Determine the [x, y] coordinate at the center of the cell enclosing the given text.  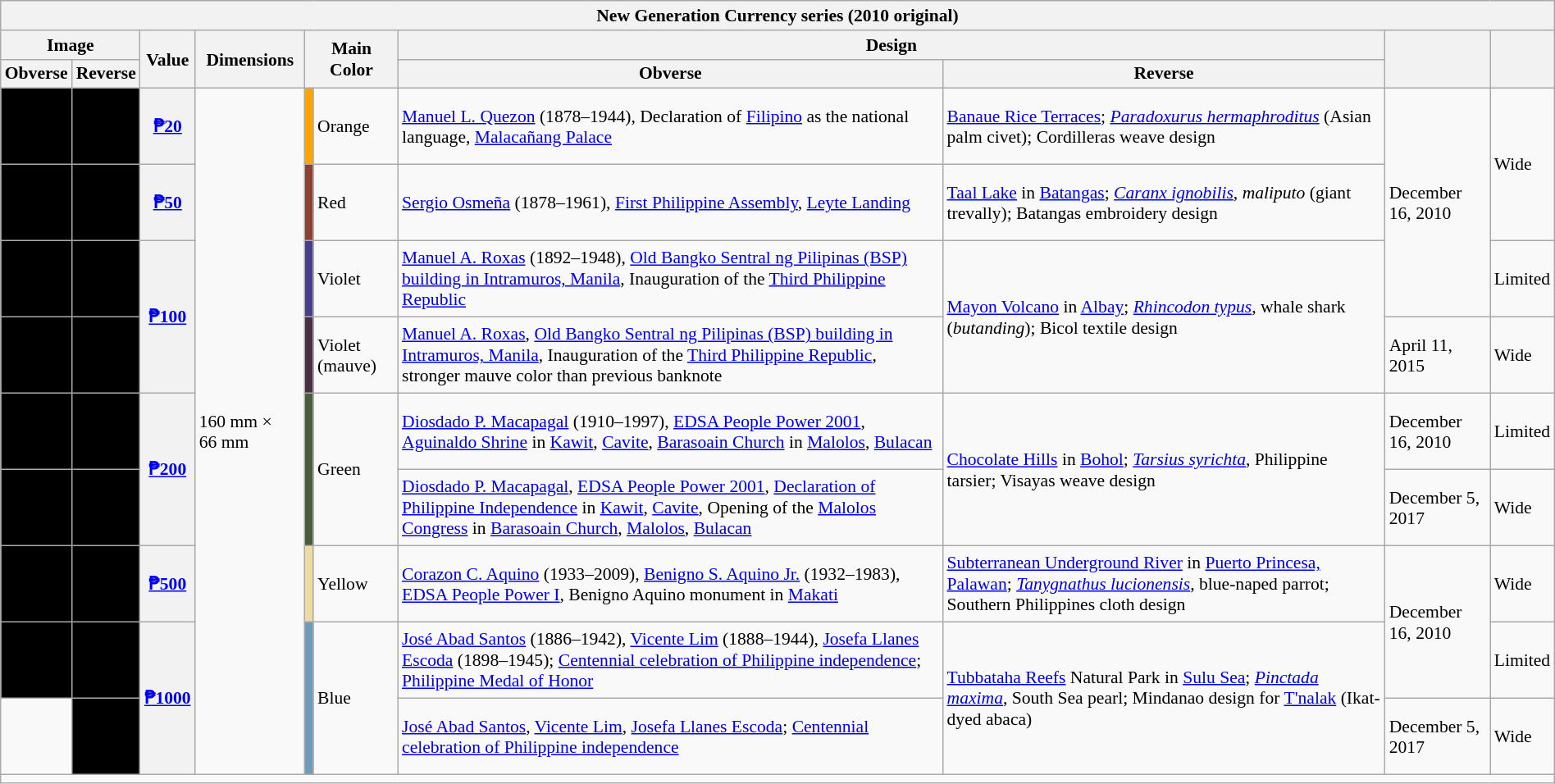
José Abad Santos, Vicente Lim, Josefa Llanes Escoda; Centennial celebration of Philippine independence [670, 736]
Yellow [356, 584]
Chocolate Hills in Bohol; Tarsius syrichta, Philippine tarsier; Visayas weave design [1165, 470]
Main Color [351, 59]
New Generation Currency series (2010 original) [777, 16]
Red [356, 203]
160 mm × 66 mm [250, 431]
April 11, 2015 [1438, 356]
Diosdado P. Macapagal (1910–1997), EDSA People Power 2001, Aguinaldo Shrine in Kawit, Cavite, Barasoain Church in Malolos, Bulacan [670, 431]
₱500 [167, 584]
Dimensions [250, 59]
Blue [356, 699]
₱100 [167, 317]
Taal Lake in Batangas; Caranx ignobilis, maliputo (giant trevally); Batangas embroidery design [1165, 203]
Corazon C. Aquino (1933–2009), Benigno S. Aquino Jr. (1932–1983), EDSA People Power I, Benigno Aquino monument in Makati [670, 584]
Tubbataha Reefs Natural Park in Sulu Sea; Pinctada maxima, South Sea pearl; Mindanao design for T'nalak (Ikat-dyed abaca) [1165, 699]
Orange [356, 126]
Green [356, 470]
Manuel L. Quezon (1878–1944), Declaration of Filipino as the national language, Malacañang Palace [670, 126]
Sergio Osmeña (1878–1961), First Philippine Assembly, Leyte Landing [670, 203]
Subterranean Underground River in Puerto Princesa, Palawan; Tanygnathus lucionensis, blue-naped parrot; Southern Philippines cloth design [1165, 584]
₱1000 [167, 699]
Mayon Volcano in Albay; Rhincodon typus, whale shark (butanding); Bicol textile design [1165, 317]
Image [71, 44]
₱20 [167, 126]
Value [167, 59]
Banaue Rice Terraces; Paradoxurus hermaphroditus (Asian palm civet); Cordilleras weave design [1165, 126]
₱200 [167, 470]
Manuel A. Roxas (1892–1948), Old Bangko Sentral ng Pilipinas (BSP) building in Intramuros, Manila, Inauguration of the Third Philippine Republic [670, 279]
Violet [356, 279]
₱50 [167, 203]
Design [892, 44]
Violet (mauve) [356, 356]
